Output the (X, Y) coordinate of the center of the cell containing the given text.  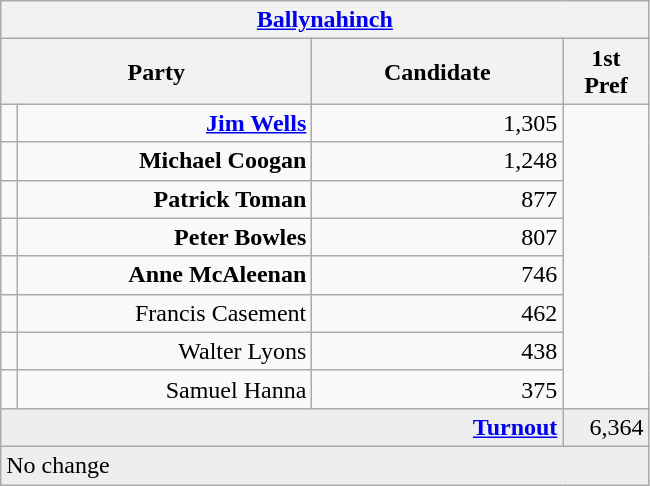
1st Pref (606, 72)
1,305 (438, 123)
Patrick Toman (165, 199)
Ballynahinch (325, 20)
746 (438, 275)
Michael Coogan (165, 161)
438 (438, 351)
375 (438, 389)
Turnout (282, 427)
No change (325, 465)
462 (438, 313)
Walter Lyons (165, 351)
Francis Casement (165, 313)
Candidate (438, 72)
877 (438, 199)
Samuel Hanna (165, 389)
807 (438, 237)
6,364 (606, 427)
Peter Bowles (165, 237)
1,248 (438, 161)
Jim Wells (165, 123)
Party (156, 72)
Anne McAleenan (165, 275)
